Detect which cell encompasses the target text, then output its (X, Y) center coordinate. 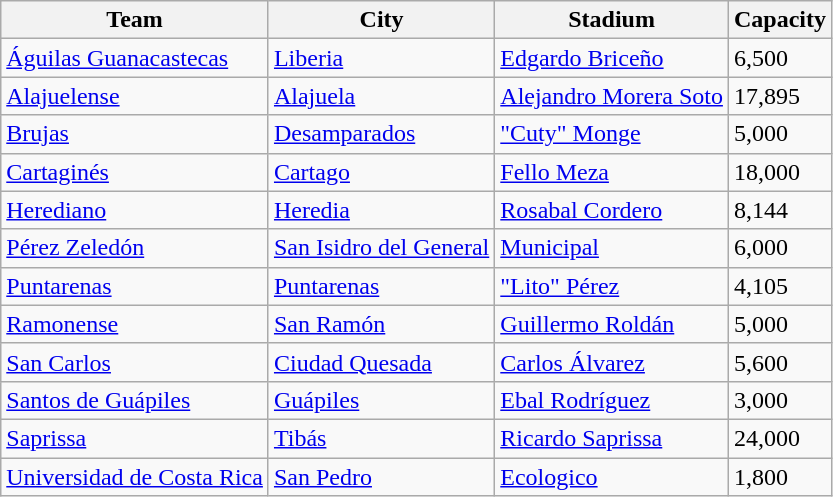
San Isidro del General (381, 248)
3,000 (780, 400)
Alajuela (381, 96)
City (381, 20)
5,600 (780, 362)
Ebal Rodríguez (612, 400)
Capacity (780, 20)
18,000 (780, 172)
24,000 (780, 438)
4,105 (780, 286)
Ecologico (612, 477)
Pérez Zeledón (135, 248)
1,800 (780, 477)
Carlos Álvarez (612, 362)
Ciudad Quesada (381, 362)
Brujas (135, 134)
Saprissa (135, 438)
Liberia (381, 58)
Rosabal Cordero (612, 210)
Team (135, 20)
Ricardo Saprissa (612, 438)
Heredia (381, 210)
8,144 (780, 210)
Guillermo Roldán (612, 324)
6,500 (780, 58)
Cartaginés (135, 172)
Santos de Guápiles (135, 400)
Edgardo Briceño (612, 58)
Herediano (135, 210)
Universidad de Costa Rica (135, 477)
Stadium (612, 20)
Águilas Guanacastecas (135, 58)
Guápiles (381, 400)
17,895 (780, 96)
Desamparados (381, 134)
San Pedro (381, 477)
Alejandro Morera Soto (612, 96)
Municipal (612, 248)
Alajuelense (135, 96)
San Ramón (381, 324)
Fello Meza (612, 172)
Cartago (381, 172)
Tibás (381, 438)
Ramonense (135, 324)
"Cuty" Monge (612, 134)
6,000 (780, 248)
San Carlos (135, 362)
"Lito" Pérez (612, 286)
